Provide the (X, Y) coordinate of the cell's center where the given text is located.  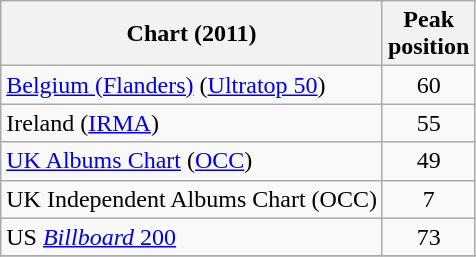
Peakposition (428, 34)
UK Albums Chart (OCC) (192, 161)
UK Independent Albums Chart (OCC) (192, 199)
Belgium (Flanders) (Ultratop 50) (192, 85)
Ireland (IRMA) (192, 123)
7 (428, 199)
49 (428, 161)
US Billboard 200 (192, 237)
Chart (2011) (192, 34)
73 (428, 237)
60 (428, 85)
55 (428, 123)
